Find where the given text appears and provide that cell's center as (X, Y) coordinate. 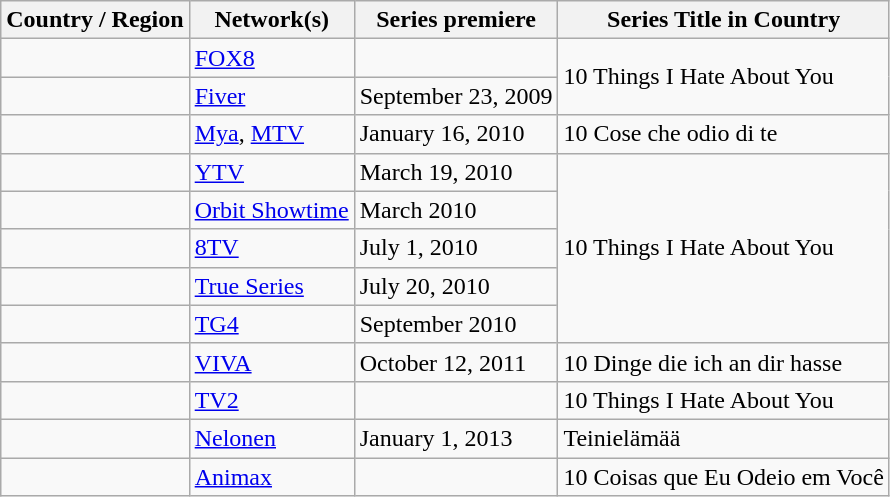
True Series (272, 286)
YTV (272, 172)
March 2010 (456, 210)
TG4 (272, 324)
January 16, 2010 (456, 134)
September 2010 (456, 324)
Series Title in Country (724, 20)
October 12, 2011 (456, 362)
September 23, 2009 (456, 96)
Network(s) (272, 20)
Orbit Showtime (272, 210)
VIVA (272, 362)
TV2 (272, 400)
8TV (272, 248)
Nelonen (272, 438)
Animax (272, 477)
March 19, 2010 (456, 172)
July 20, 2010 (456, 286)
Mya, MTV (272, 134)
Country / Region (95, 20)
January 1, 2013 (456, 438)
July 1, 2010 (456, 248)
Fiver (272, 96)
Teinielämää (724, 438)
10 Cose che odio di te (724, 134)
Series premiere (456, 20)
10 Dinge die ich an dir hasse (724, 362)
FOX8 (272, 58)
10 Coisas que Eu Odeio em Você (724, 477)
